Provide the (x, y) coordinate of the cell's center where the given text is located.  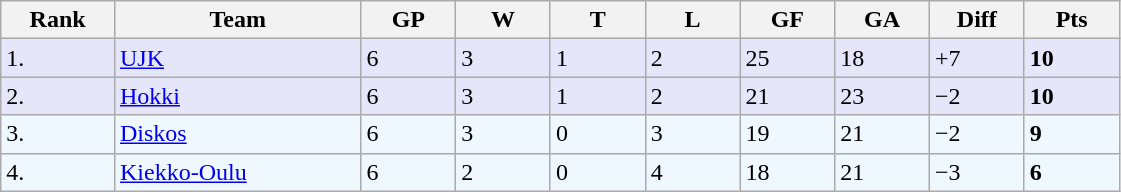
4 (692, 172)
25 (788, 58)
Hokki (237, 96)
2. (58, 96)
9 (1072, 134)
UJK (237, 58)
Rank (58, 20)
Kiekko-Oulu (237, 172)
GA (882, 20)
Diff (976, 20)
Pts (1072, 20)
W (504, 20)
T (598, 20)
3. (58, 134)
L (692, 20)
GF (788, 20)
Team (237, 20)
−3 (976, 172)
23 (882, 96)
4. (58, 172)
+7 (976, 58)
Diskos (237, 134)
1. (58, 58)
GP (408, 20)
19 (788, 134)
